Pinpoint the cell where the given text exists, returning its (X, Y) midpoint coordinate. 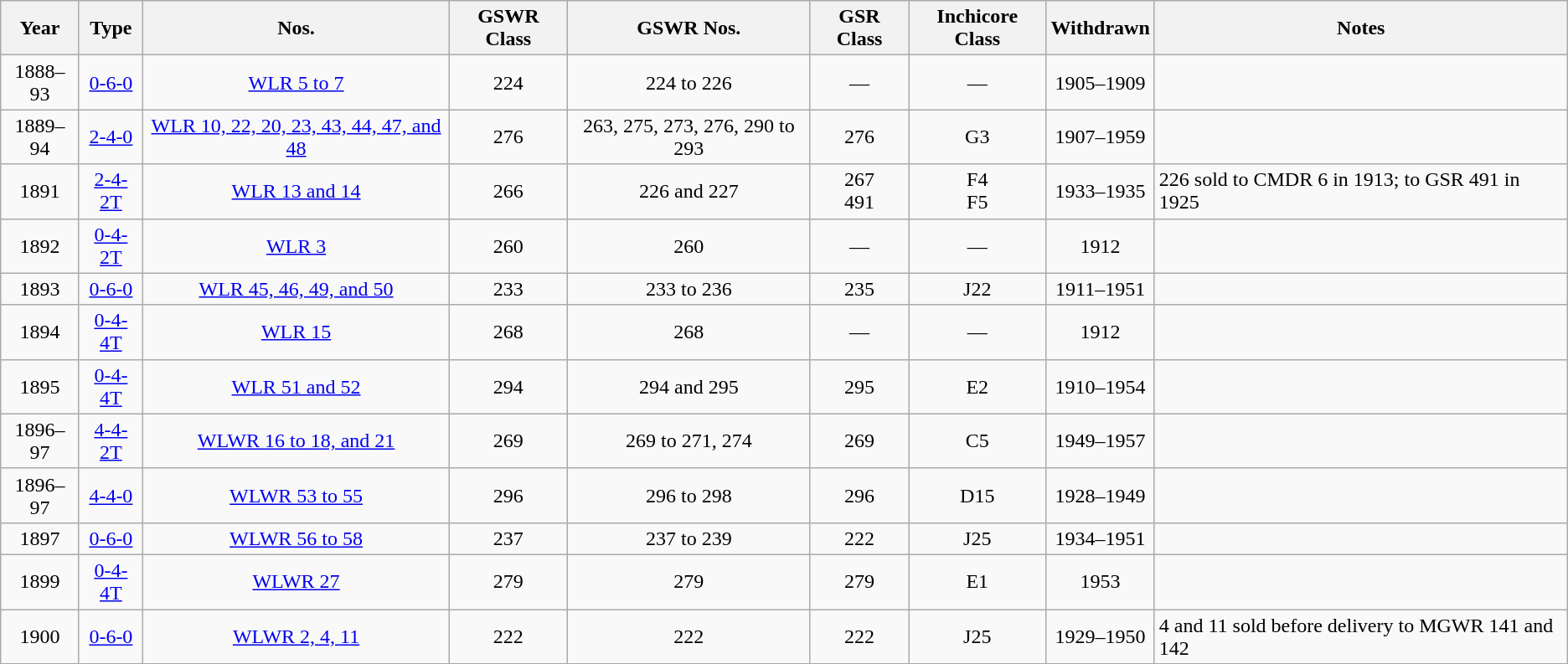
294 (508, 387)
237 to 239 (689, 538)
1929–1950 (1101, 636)
WLWR 53 to 55 (297, 496)
WLWR 27 (297, 581)
WLR 51 and 52 (297, 387)
4 and 11 sold before delivery to MGWR 141 and 142 (1360, 636)
1895 (40, 387)
235 (859, 289)
J22 (977, 289)
2-4-2T (111, 191)
1910–1954 (1101, 387)
Year (40, 28)
GSWR Nos. (689, 28)
226 sold to CMDR 6 in 1913; to GSR 491 in 1925 (1360, 191)
E2 (977, 387)
Inchicore Class (977, 28)
WLR 13 and 14 (297, 191)
267491 (859, 191)
WLR 10, 22, 20, 23, 43, 44, 47, and 48 (297, 137)
269 to 271, 274 (689, 440)
263, 275, 273, 276, 290 to 293 (689, 137)
WLWR 2, 4, 11 (297, 636)
1889–94 (40, 137)
266 (508, 191)
D15 (977, 496)
1953 (1101, 581)
0-4-2T (111, 246)
WLR 45, 46, 49, and 50 (297, 289)
1900 (40, 636)
233 (508, 289)
Withdrawn (1101, 28)
4-4-2T (111, 440)
4-4-0 (111, 496)
224 to 226 (689, 82)
2-4-0 (111, 137)
1892 (40, 246)
WLWR 16 to 18, and 21 (297, 440)
1891 (40, 191)
1905–1909 (1101, 82)
294 and 295 (689, 387)
WLR 3 (297, 246)
1933–1935 (1101, 191)
Type (111, 28)
Nos. (297, 28)
1949–1957 (1101, 440)
1928–1949 (1101, 496)
1911–1951 (1101, 289)
E1 (977, 581)
295 (859, 387)
237 (508, 538)
1888–93 (40, 82)
Notes (1360, 28)
1899 (40, 581)
G3 (977, 137)
226 and 227 (689, 191)
WLR 15 (297, 332)
233 to 236 (689, 289)
1907–1959 (1101, 137)
1934–1951 (1101, 538)
WLR 5 to 7 (297, 82)
F4F5 (977, 191)
WLWR 56 to 58 (297, 538)
1894 (40, 332)
C5 (977, 440)
GSR Class (859, 28)
1893 (40, 289)
1897 (40, 538)
296 to 298 (689, 496)
GSWR Class (508, 28)
224 (508, 82)
